Output the (X, Y) coordinate of the center of the cell containing the given text.  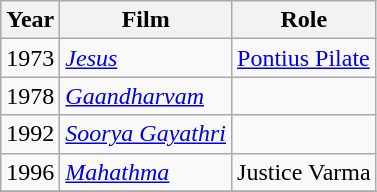
Gaandharvam (146, 96)
Role (304, 20)
Mahathma (146, 172)
1973 (30, 58)
Pontius Pilate (304, 58)
Jesus (146, 58)
Year (30, 20)
Soorya Gayathri (146, 134)
Justice Varma (304, 172)
Film (146, 20)
1978 (30, 96)
1992 (30, 134)
1996 (30, 172)
